Return the (x, y) coordinate for the center point of the cell that contains the specified text.  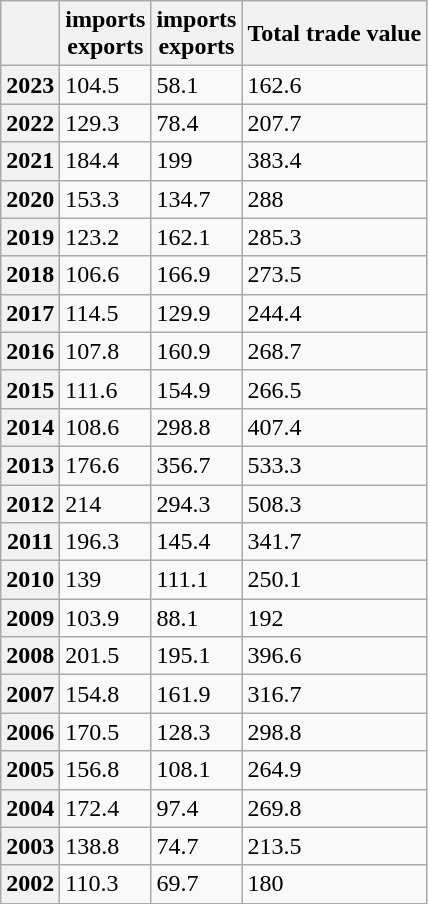
2023 (30, 85)
156.8 (106, 770)
162.6 (334, 85)
2018 (30, 275)
88.1 (196, 618)
184.4 (106, 161)
162.1 (196, 237)
244.4 (334, 313)
201.5 (106, 656)
294.3 (196, 503)
139 (106, 580)
196.3 (106, 542)
2010 (30, 580)
266.5 (334, 389)
154.8 (106, 694)
2020 (30, 199)
2009 (30, 618)
213.5 (334, 846)
250.1 (334, 580)
2005 (30, 770)
170.5 (106, 732)
138.8 (106, 846)
207.7 (334, 123)
108.6 (106, 427)
161.9 (196, 694)
2022 (30, 123)
2006 (30, 732)
356.7 (196, 465)
285.3 (334, 237)
407.4 (334, 427)
111.6 (106, 389)
2004 (30, 808)
2016 (30, 351)
2008 (30, 656)
269.8 (334, 808)
2015 (30, 389)
103.9 (106, 618)
104.5 (106, 85)
123.2 (106, 237)
153.3 (106, 199)
180 (334, 884)
129.9 (196, 313)
74.7 (196, 846)
2011 (30, 542)
134.7 (196, 199)
192 (334, 618)
114.5 (106, 313)
508.3 (334, 503)
106.6 (106, 275)
396.6 (334, 656)
129.3 (106, 123)
2021 (30, 161)
78.4 (196, 123)
2007 (30, 694)
264.9 (334, 770)
58.1 (196, 85)
268.7 (334, 351)
214 (106, 503)
533.3 (334, 465)
Total trade value (334, 34)
2019 (30, 237)
107.8 (106, 351)
199 (196, 161)
341.7 (334, 542)
2017 (30, 313)
2014 (30, 427)
172.4 (106, 808)
195.1 (196, 656)
2002 (30, 884)
69.7 (196, 884)
110.3 (106, 884)
128.3 (196, 732)
154.9 (196, 389)
160.9 (196, 351)
383.4 (334, 161)
111.1 (196, 580)
2012 (30, 503)
288 (334, 199)
273.5 (334, 275)
176.6 (106, 465)
2003 (30, 846)
2013 (30, 465)
108.1 (196, 770)
316.7 (334, 694)
166.9 (196, 275)
97.4 (196, 808)
145.4 (196, 542)
